Locate the cell with the specified text and output its (X, Y) center coordinate. 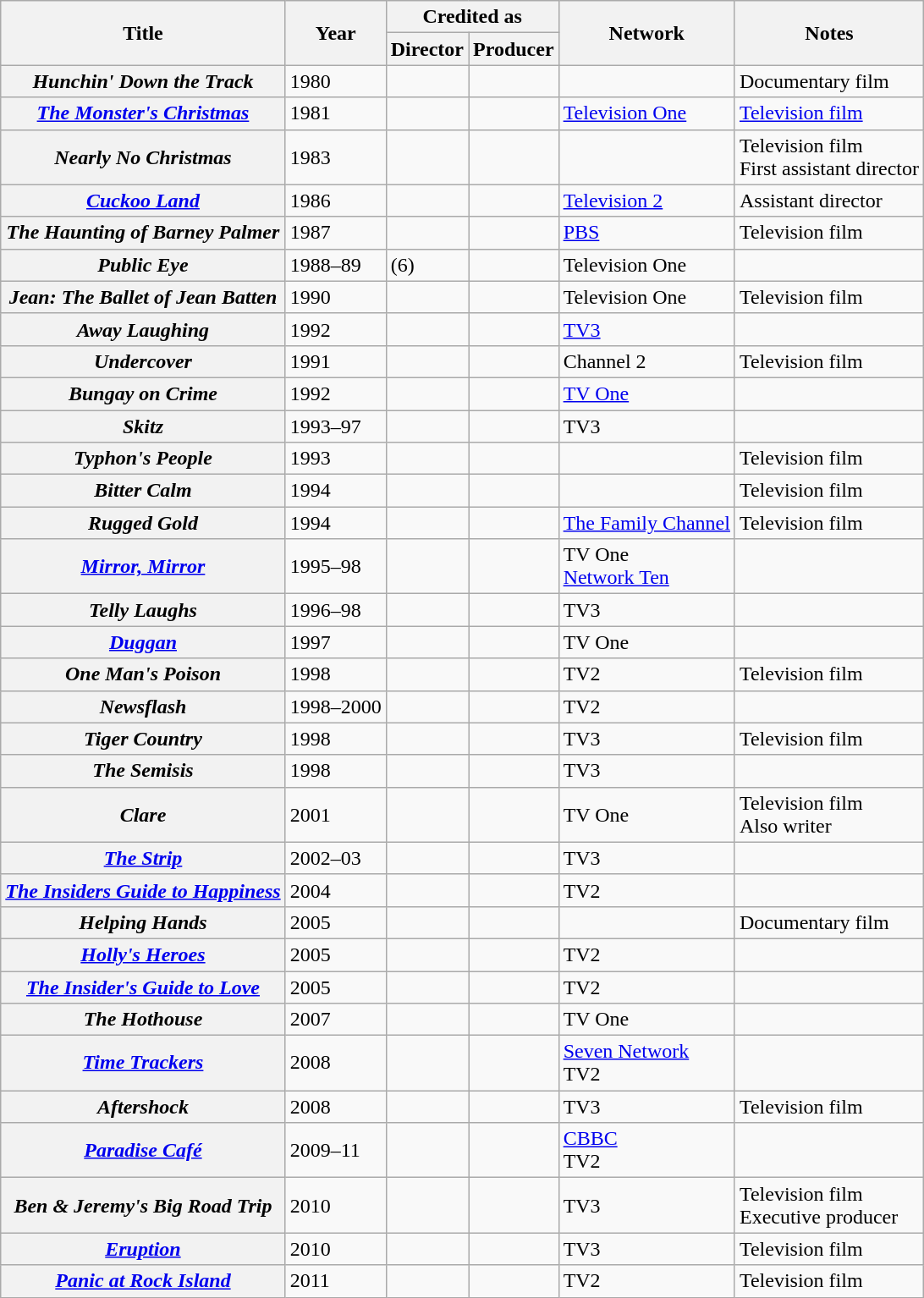
Hunchin' Down the Track (143, 81)
1986 (335, 201)
Mirror, Mirror (143, 567)
Away Laughing (143, 329)
Ben & Jeremy's Big Road Trip (143, 1205)
Newsflash (143, 707)
Year (335, 33)
Public Eye (143, 265)
Bitter Calm (143, 491)
1995–98 (335, 567)
The Insider's Guide to Love (143, 987)
2011 (335, 1281)
2004 (335, 890)
The Strip (143, 858)
1983 (335, 157)
1997 (335, 642)
One Man's Poison (143, 674)
Director (426, 49)
2009–11 (335, 1151)
Channel 2 (646, 361)
Helping Hands (143, 922)
Paradise Café (143, 1151)
Cuckoo Land (143, 201)
1998–2000 (335, 707)
CBBCTV2 (646, 1151)
Tiger Country (143, 739)
Notes (829, 33)
1991 (335, 361)
Television filmAlso writer (829, 814)
Assistant director (829, 201)
The Semisis (143, 771)
The Insiders Guide to Happiness (143, 890)
2007 (335, 1020)
Time Trackers (143, 1063)
1988–89 (335, 265)
The Haunting of Barney Palmer (143, 233)
Holly's Heroes (143, 954)
1980 (335, 81)
1996–98 (335, 610)
TV OneNetwork Ten (646, 567)
Jean: The Ballet of Jean Batten (143, 297)
Rugged Gold (143, 523)
Clare (143, 814)
1981 (335, 113)
Aftershock (143, 1107)
Nearly No Christmas (143, 157)
Network (646, 33)
Typhon's People (143, 459)
PBS (646, 233)
Duggan (143, 642)
Panic at Rock Island (143, 1281)
Eruption (143, 1249)
Skitz (143, 426)
Producer (514, 49)
Bungay on Crime (143, 393)
Title (143, 33)
2002–03 (335, 858)
The Monster's Christmas (143, 113)
1987 (335, 233)
Television filmFirst assistant director (829, 157)
(6) (426, 265)
Undercover (143, 361)
Telly Laughs (143, 610)
1990 (335, 297)
1993–97 (335, 426)
1993 (335, 459)
The Family Channel (646, 523)
Television filmExecutive producer (829, 1205)
The Hothouse (143, 1020)
Credited as (472, 17)
Seven NetworkTV2 (646, 1063)
2001 (335, 814)
Television 2 (646, 201)
